Scan for the cell matching the given text and deliver its (x, y) coordinate at center. 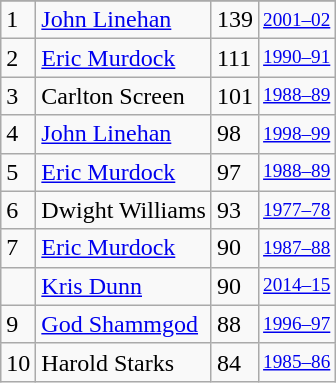
Harold Starks (124, 362)
1998–99 (297, 134)
6 (18, 210)
1990–91 (297, 58)
2001–02 (297, 20)
1996–97 (297, 324)
97 (234, 172)
111 (234, 58)
10 (18, 362)
139 (234, 20)
1987–88 (297, 248)
84 (234, 362)
Dwight Williams (124, 210)
98 (234, 134)
2 (18, 58)
1985–86 (297, 362)
1 (18, 20)
5 (18, 172)
9 (18, 324)
93 (234, 210)
3 (18, 96)
Kris Dunn (124, 286)
God Shammgod (124, 324)
101 (234, 96)
7 (18, 248)
4 (18, 134)
1977–78 (297, 210)
Carlton Screen (124, 96)
2014–15 (297, 286)
88 (234, 324)
